Identify which cell holds the provided text, then report its (X, Y) central coordinate. 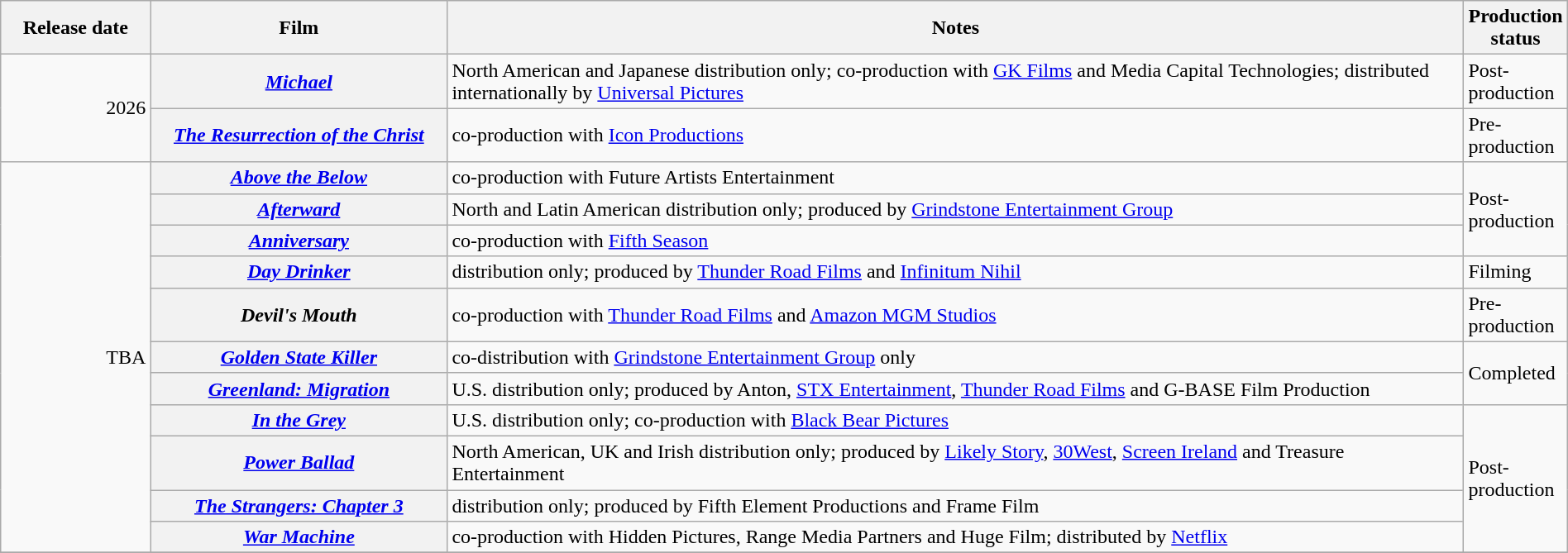
Film (299, 28)
The Strangers: Chapter 3 (299, 505)
Devil's Mouth (299, 314)
co-production with Thunder Road Films and Amazon MGM Studios (956, 314)
Above the Below (299, 178)
Production status (1515, 28)
distribution only; produced by Thunder Road Films and Infinitum Nihil (956, 272)
Filming (1515, 272)
co-distribution with Grindstone Entertainment Group only (956, 357)
2026 (76, 108)
North American, UK and Irish distribution only; produced by Likely Story, 30West, Screen Ireland and Treasure Entertainment (956, 463)
TBA (76, 357)
co-production with Fifth Season (956, 241)
co-production with Icon Productions (956, 136)
North and Latin American distribution only; produced by Grindstone Entertainment Group (956, 209)
Anniversary (299, 241)
Michael (299, 81)
Afterward (299, 209)
War Machine (299, 537)
The Resurrection of the Christ (299, 136)
Power Ballad (299, 463)
Completed (1515, 373)
U.S. distribution only; co-production with Black Bear Pictures (956, 420)
U.S. distribution only; produced by Anton, STX Entertainment, Thunder Road Films and G-BASE Film Production (956, 389)
Day Drinker (299, 272)
In the Grey (299, 420)
distribution only; produced by Fifth Element Productions and Frame Film (956, 505)
Greenland: Migration (299, 389)
Notes (956, 28)
co-production with Future Artists Entertainment (956, 178)
Golden State Killer (299, 357)
co-production with Hidden Pictures, Range Media Partners and Huge Film; distributed by Netflix (956, 537)
Release date (76, 28)
